Return [X, Y] of the center of cell containing provided text 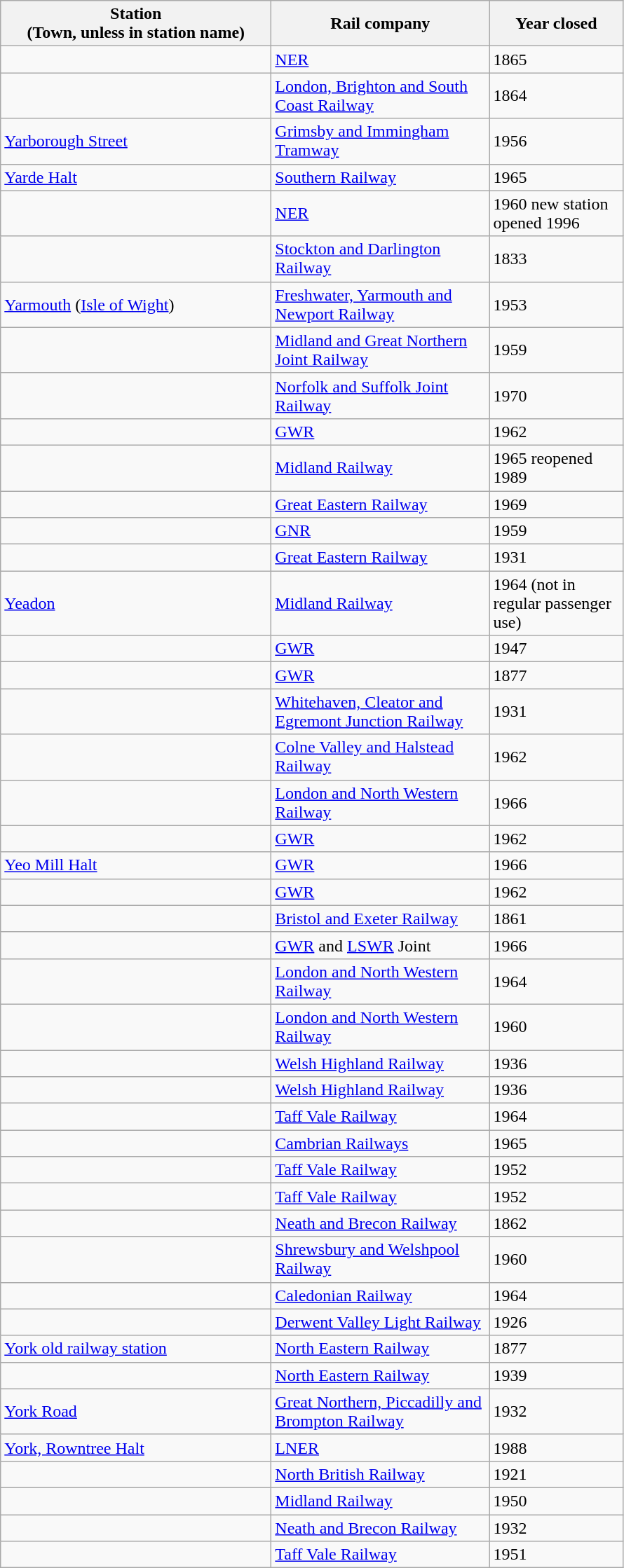
Year closed [557, 24]
1833 [557, 259]
1956 [557, 142]
LNER [380, 1447]
Yeo Mill Halt [136, 865]
1947 [557, 649]
Norfolk and Suffolk Joint Railway [380, 395]
Shrewsbury and Welshpool Railway [380, 1260]
Yarborough Street [136, 142]
Yarmouth (Isle of Wight) [136, 304]
Yeadon [136, 603]
GNR [380, 531]
Midland and Great Northern Joint Railway [380, 350]
York old railway station [136, 1349]
York Road [136, 1411]
Cambrian Railways [380, 1143]
GWR and LSWR Joint [380, 945]
1965 reopened 1989 [557, 468]
1939 [557, 1375]
Stockton and Darlington Railway [380, 259]
1926 [557, 1322]
1969 [557, 504]
York, Rowntree Halt [136, 1447]
Whitehaven, Cleator and Egremont Junction Railway [380, 712]
Colne Valley and Halstead Railway [380, 757]
Southern Railway [380, 177]
Grimsby and Immingham Tramway [380, 142]
North British Railway [380, 1474]
1864 [557, 95]
1953 [557, 304]
Caledonian Railway [380, 1295]
1865 [557, 60]
Station(Town, unless in station name) [136, 24]
1862 [557, 1223]
1960 new station opened 1996 [557, 213]
Bristol and Exeter Railway [380, 919]
1970 [557, 395]
1988 [557, 1447]
Rail company [380, 24]
1964 (not in regular passenger use) [557, 603]
Yarde Halt [136, 177]
1951 [557, 1555]
1861 [557, 919]
Derwent Valley Light Railway [380, 1322]
1950 [557, 1501]
1921 [557, 1474]
Freshwater, Yarmouth and Newport Railway [380, 304]
Great Northern, Piccadilly and Brompton Railway [380, 1411]
London, Brighton and South Coast Railway [380, 95]
